Identify which cell holds the provided text, then report its [X, Y] central coordinate. 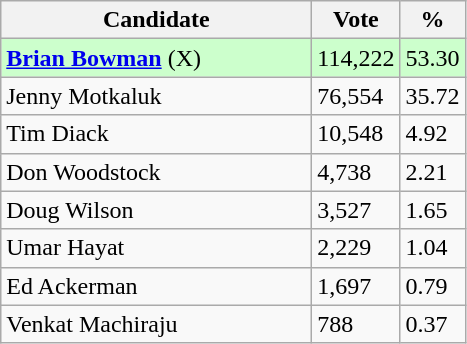
4,738 [356, 172]
10,548 [356, 134]
1.65 [432, 210]
Vote [356, 20]
Umar Hayat [156, 248]
% [432, 20]
2.21 [432, 172]
Don Woodstock [156, 172]
4.92 [432, 134]
Doug Wilson [156, 210]
Venkat Machiraju [156, 324]
2,229 [356, 248]
1.04 [432, 248]
Jenny Motkaluk [156, 96]
1,697 [356, 286]
76,554 [356, 96]
0.37 [432, 324]
0.79 [432, 286]
35.72 [432, 96]
3,527 [356, 210]
788 [356, 324]
Tim Diack [156, 134]
114,222 [356, 58]
Candidate [156, 20]
53.30 [432, 58]
Brian Bowman (X) [156, 58]
Ed Ackerman [156, 286]
